Scan for the cell matching the given text and deliver its [X, Y] coordinate at center. 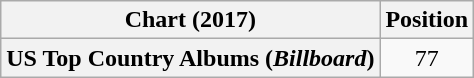
Chart (2017) [190, 20]
Position [427, 20]
77 [427, 58]
US Top Country Albums (Billboard) [190, 58]
